Search for the cell housing the specified text and yield its (x, y) center coordinate. 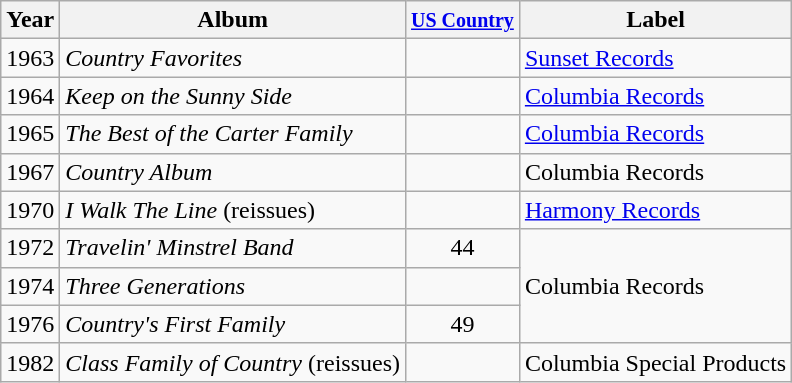
1972 (30, 248)
44 (463, 248)
Columbia Special Products (655, 362)
1964 (30, 96)
Label (655, 20)
1965 (30, 134)
The Best of the Carter Family (233, 134)
Keep on the Sunny Side (233, 96)
Country Album (233, 172)
1963 (30, 58)
Country's First Family (233, 324)
US Country (463, 20)
I Walk The Line (reissues) (233, 210)
Album (233, 20)
1967 (30, 172)
Three Generations (233, 286)
Travelin' Minstrel Band (233, 248)
Country Favorites (233, 58)
1974 (30, 286)
Year (30, 20)
Harmony Records (655, 210)
1976 (30, 324)
Class Family of Country (reissues) (233, 362)
1970 (30, 210)
Sunset Records (655, 58)
1982 (30, 362)
49 (463, 324)
